Output the (x, y) coordinate of the center of the cell containing the given text.  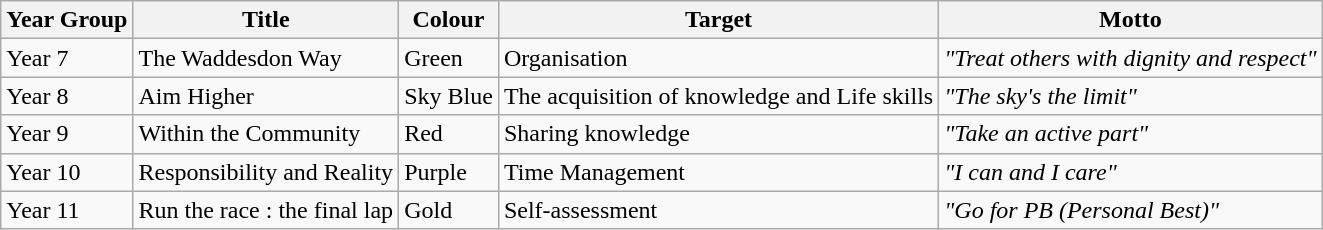
Year 10 (67, 172)
Title (266, 20)
Time Management (718, 172)
Green (449, 58)
"I can and I care" (1130, 172)
Self-assessment (718, 210)
Year 8 (67, 96)
Within the Community (266, 134)
Red (449, 134)
Organisation (718, 58)
The Waddesdon Way (266, 58)
The acquisition of knowledge and Life skills (718, 96)
Purple (449, 172)
"The sky's the limit" (1130, 96)
Motto (1130, 20)
Sharing knowledge (718, 134)
Year 11 (67, 210)
Target (718, 20)
Aim Higher (266, 96)
Responsibility and Reality (266, 172)
"Go for PB (Personal Best)" (1130, 210)
Year 7 (67, 58)
"Take an active part" (1130, 134)
Gold (449, 210)
Colour (449, 20)
Run the race : the final lap (266, 210)
Sky Blue (449, 96)
Year 9 (67, 134)
"Treat others with dignity and respect" (1130, 58)
Year Group (67, 20)
